Output the (x, y) coordinate of the center of the cell containing the given text.  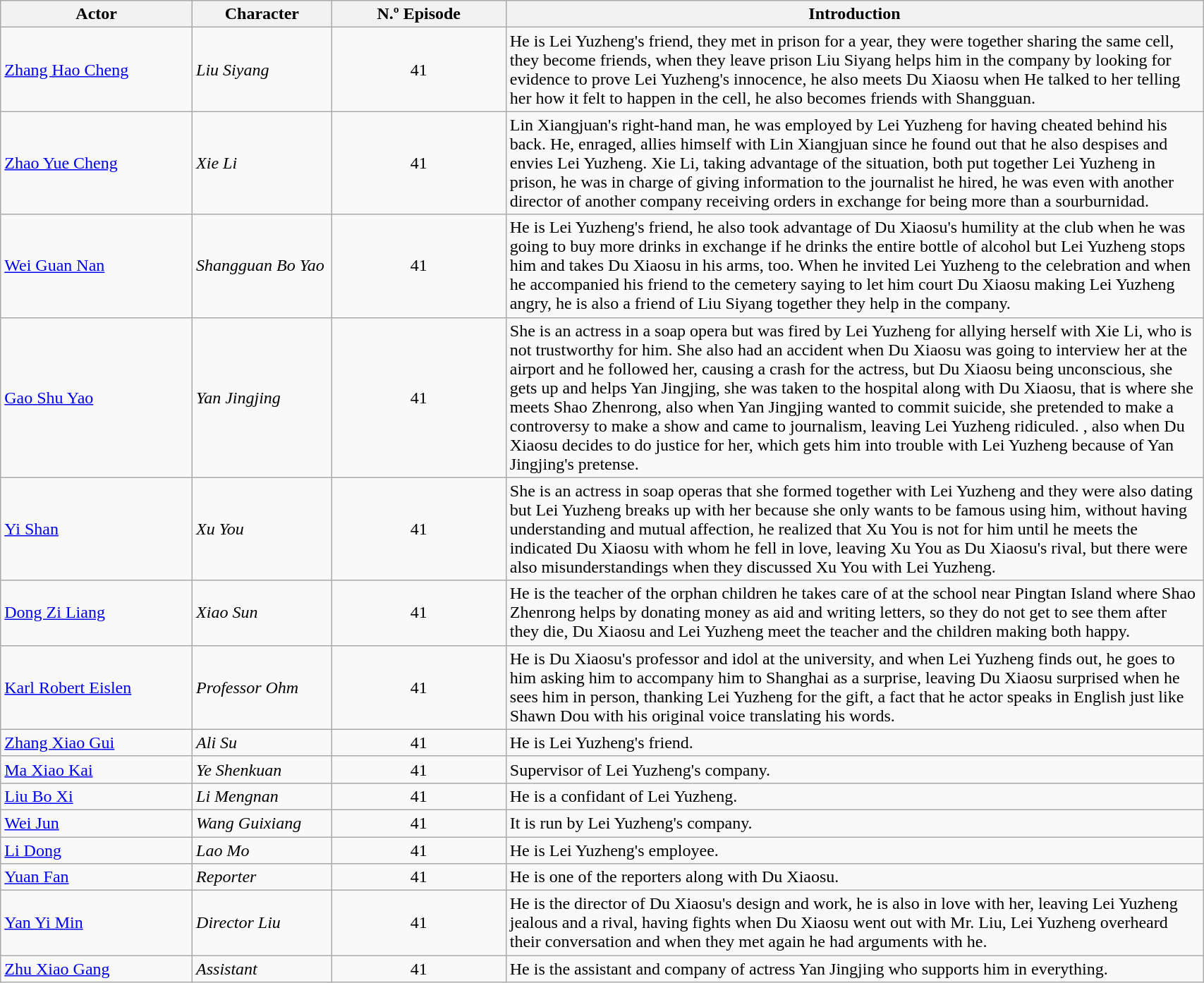
Yuan Fan (97, 877)
Yan Yi Min (97, 923)
Wang Guixiang (262, 823)
Karl Robert Eislen (97, 687)
Ali Su (262, 743)
He is Lei Yuzheng's friend. (854, 743)
Dong Zi Liang (97, 613)
Ye Shenkuan (262, 769)
He is the assistant and company of actress Yan Jingjing who supports him in everything. (854, 969)
Xie Li (262, 163)
Yi Shan (97, 529)
Gao Shu Yao (97, 398)
Li Mengnan (262, 796)
He is one of the reporters along with Du Xiaosu. (854, 877)
It is run by Lei Yuzheng's company. (854, 823)
Ma Xiao Kai (97, 769)
Assistant (262, 969)
Professor Ohm (262, 687)
Zhao Yue Cheng (97, 163)
Actor (97, 14)
Character (262, 14)
Wei Jun (97, 823)
Director Liu (262, 923)
Wei Guan Nan (97, 266)
N.º Episode (419, 14)
Reporter (262, 877)
Introduction (854, 14)
He is Lei Yuzheng's employee. (854, 850)
He is a confidant of Lei Yuzheng. (854, 796)
Liu Bo Xi (97, 796)
Liu Siyang (262, 69)
Li Dong (97, 850)
Supervisor of Lei Yuzheng's company. (854, 769)
Zhang Xiao Gui (97, 743)
Yan Jingjing (262, 398)
Zhu Xiao Gang (97, 969)
Zhang Hao Cheng (97, 69)
Xu You (262, 529)
Lao Mo (262, 850)
Shangguan Bo Yao (262, 266)
Xiao Sun (262, 613)
